Output the (x, y) coordinate of the center of the cell containing the given text.  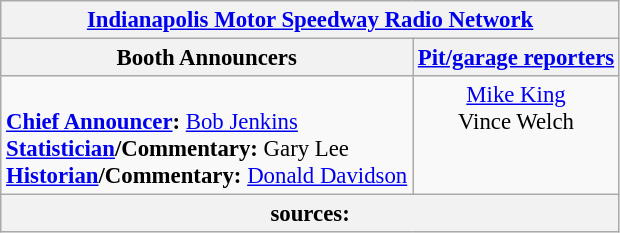
Booth Announcers (207, 58)
sources: (310, 214)
Pit/garage reporters (516, 58)
Mike KingVince Welch (516, 136)
Chief Announcer: Bob Jenkins Statistician/Commentary: Gary Lee Historian/Commentary: Donald Davidson (207, 136)
Indianapolis Motor Speedway Radio Network (310, 20)
